For the text-containing cell, return its midpoint in (x, y) coordinate format. 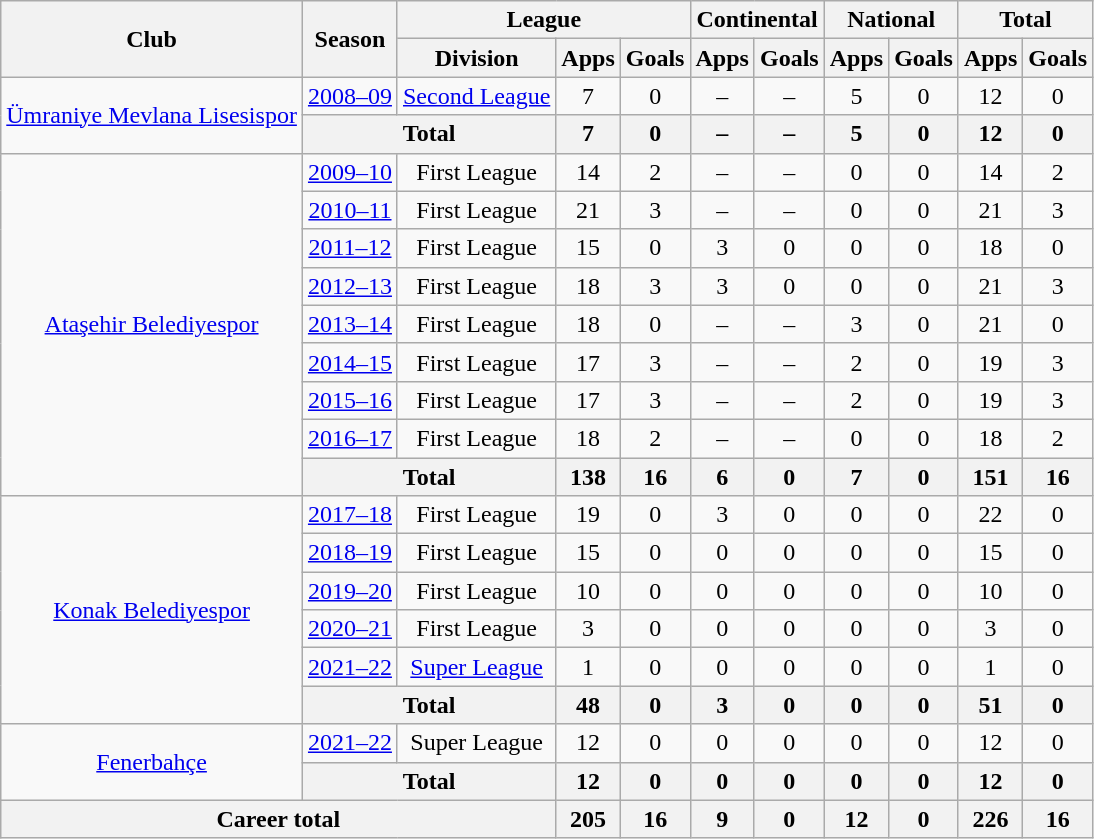
2015–16 (350, 400)
Division (476, 58)
Fenerbahçe (152, 762)
22 (990, 515)
Ataşehir Belediyespor (152, 324)
138 (588, 477)
Career total (278, 819)
Season (350, 39)
2009–10 (350, 172)
2011–12 (350, 248)
National (891, 20)
151 (990, 477)
2016–17 (350, 438)
2013–14 (350, 324)
2017–18 (350, 515)
Continental (757, 20)
6 (722, 477)
League (544, 20)
205 (588, 819)
2012–13 (350, 286)
Club (152, 39)
2019–20 (350, 591)
9 (722, 819)
Second League (476, 96)
Konak Belediyespor (152, 610)
2018–19 (350, 553)
2008–09 (350, 96)
2010–11 (350, 210)
51 (990, 705)
2014–15 (350, 362)
48 (588, 705)
2020–21 (350, 629)
226 (990, 819)
Ümraniye Mevlana Lisesispor (152, 115)
